Return the [x, y] coordinate for the center point of the cell that contains the specified text.  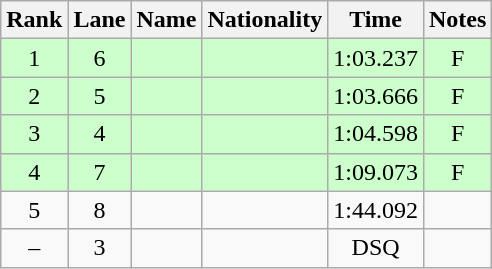
7 [100, 172]
1:03.237 [376, 58]
Notes [457, 20]
Time [376, 20]
– [34, 248]
Lane [100, 20]
6 [100, 58]
2 [34, 96]
Nationality [265, 20]
Name [166, 20]
Rank [34, 20]
DSQ [376, 248]
1:03.666 [376, 96]
1 [34, 58]
1:44.092 [376, 210]
8 [100, 210]
1:09.073 [376, 172]
1:04.598 [376, 134]
